Extract the [X, Y] coordinate from the center of the cell holding the provided text.  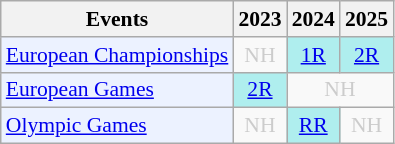
RR [314, 126]
Events [118, 19]
2024 [314, 19]
2023 [260, 19]
1R [314, 55]
2025 [366, 19]
Olympic Games [118, 126]
European Games [118, 90]
European Championships [118, 55]
